Detect which cell encompasses the target text, then output its [x, y] center coordinate. 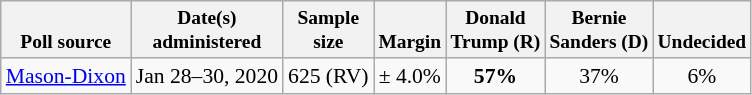
DonaldTrump (R) [496, 30]
625 (RV) [328, 76]
Jan 28–30, 2020 [207, 76]
Samplesize [328, 30]
57% [496, 76]
± 4.0% [410, 76]
Mason-Dixon [66, 76]
37% [599, 76]
Poll source [66, 30]
Margin [410, 30]
Date(s)administered [207, 30]
6% [702, 76]
BernieSanders (D) [599, 30]
Undecided [702, 30]
